Find where the given text appears and provide that cell's center as (X, Y) coordinate. 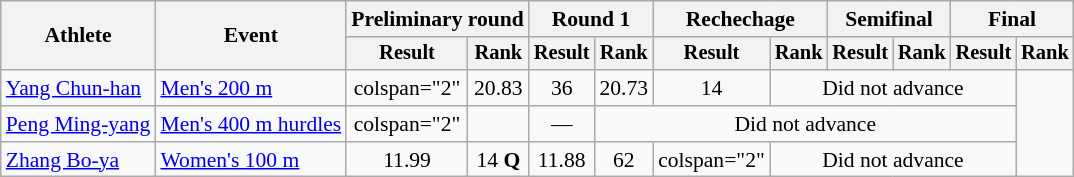
20.73 (624, 88)
Preliminary round (438, 19)
Men's 400 m hurdles (250, 124)
— (562, 124)
14 (712, 88)
Peng Ming-yang (78, 124)
Rechechage (740, 19)
Semifinal (888, 19)
Event (250, 36)
Athlete (78, 36)
20.83 (498, 88)
Yang Chun-han (78, 88)
Men's 200 m (250, 88)
36 (562, 88)
Round 1 (591, 19)
Final (1012, 19)
